Determine the [x, y] coordinate at the center of the cell enclosing the given text.  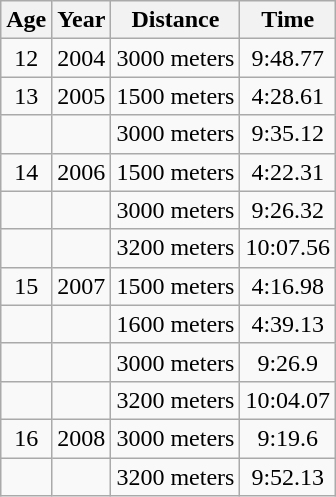
9:26.32 [288, 210]
2006 [82, 172]
2005 [82, 96]
2008 [82, 438]
4:28.61 [288, 96]
10:04.07 [288, 400]
16 [26, 438]
13 [26, 96]
4:22.31 [288, 172]
10:07.56 [288, 248]
4:16.98 [288, 286]
Distance [176, 20]
4:39.13 [288, 324]
15 [26, 286]
9:52.13 [288, 477]
9:19.6 [288, 438]
Age [26, 20]
1600 meters [176, 324]
Time [288, 20]
9:26.9 [288, 362]
2007 [82, 286]
9:35.12 [288, 134]
9:48.77 [288, 58]
2004 [82, 58]
12 [26, 58]
14 [26, 172]
Year [82, 20]
